Scan for the cell matching the given text and deliver its (X, Y) coordinate at center. 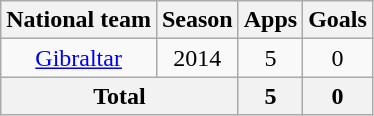
Goals (338, 20)
Apps (270, 20)
Season (197, 20)
Gibraltar (79, 58)
Total (120, 96)
2014 (197, 58)
National team (79, 20)
